Return (X, Y) of the center of cell containing provided text 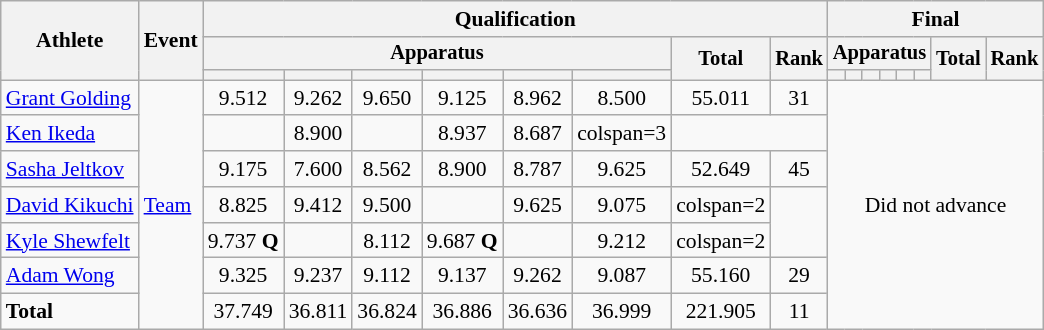
45 (799, 169)
Grant Golding (70, 98)
221.905 (720, 312)
55.160 (720, 276)
36.999 (622, 312)
8.562 (386, 169)
52.649 (720, 169)
8.962 (538, 98)
Athlete (70, 40)
Did not advance (936, 204)
9.175 (244, 169)
8.687 (538, 134)
37.749 (244, 312)
31 (799, 98)
Sasha Jeltkov (70, 169)
9.512 (244, 98)
9.237 (318, 276)
9.500 (386, 205)
8.112 (386, 241)
9.687 Q (462, 241)
36.811 (318, 312)
55.011 (720, 98)
9.325 (244, 276)
8.787 (538, 169)
29 (799, 276)
Kyle Shewfelt (70, 241)
colspan=3 (622, 134)
8.825 (244, 205)
11 (799, 312)
9.650 (386, 98)
36.636 (538, 312)
7.600 (318, 169)
9.737 Q (244, 241)
36.824 (386, 312)
Final (936, 19)
Event (171, 40)
9.412 (318, 205)
8.500 (622, 98)
9.075 (622, 205)
36.886 (462, 312)
Qualification (516, 19)
9.112 (386, 276)
9.212 (622, 241)
Ken Ikeda (70, 134)
David Kikuchi (70, 205)
9.087 (622, 276)
9.125 (462, 98)
9.137 (462, 276)
Adam Wong (70, 276)
Team (171, 204)
8.937 (462, 134)
